Identify which cell holds the provided text, then report its (x, y) central coordinate. 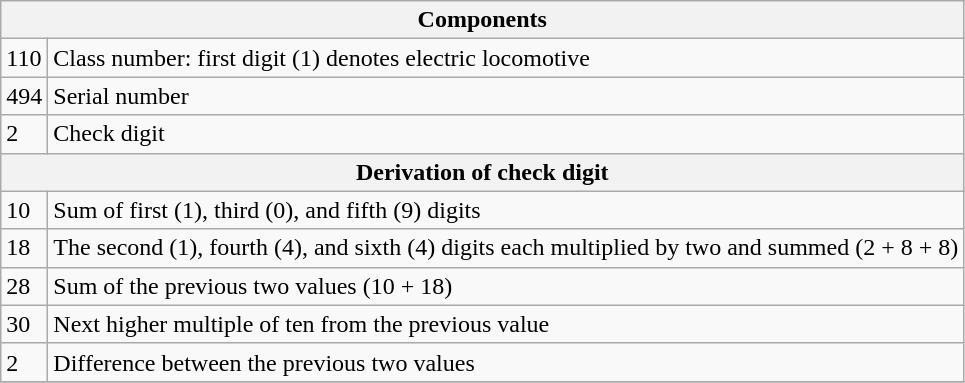
110 (24, 58)
Sum of the previous two values (10 + 18) (506, 286)
The second (1), fourth (4), and sixth (4) digits each multiplied by two and summed (2 + 8 + 8) (506, 248)
18 (24, 248)
Sum of first (1), third (0), and fifth (9) digits (506, 210)
10 (24, 210)
Derivation of check digit (482, 172)
494 (24, 96)
Components (482, 20)
Difference between the previous two values (506, 362)
Serial number (506, 96)
Next higher multiple of ten from the previous value (506, 324)
Class number: first digit (1) denotes electric locomotive (506, 58)
30 (24, 324)
28 (24, 286)
Check digit (506, 134)
